Search for the cell housing the specified text and yield its [x, y] center coordinate. 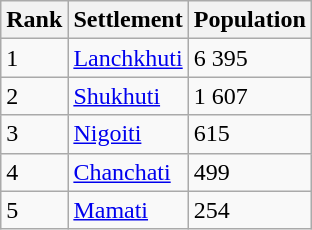
4 [34, 172]
Lanchkhuti [128, 58]
Rank [34, 20]
5 [34, 210]
615 [250, 134]
254 [250, 210]
499 [250, 172]
1 [34, 58]
Settlement [128, 20]
1 607 [250, 96]
6 395 [250, 58]
Population [250, 20]
3 [34, 134]
Shukhuti [128, 96]
Chanchati [128, 172]
Nigoiti [128, 134]
Mamati [128, 210]
2 [34, 96]
